Extract the (x, y) coordinate from the center of the cell holding the provided text.  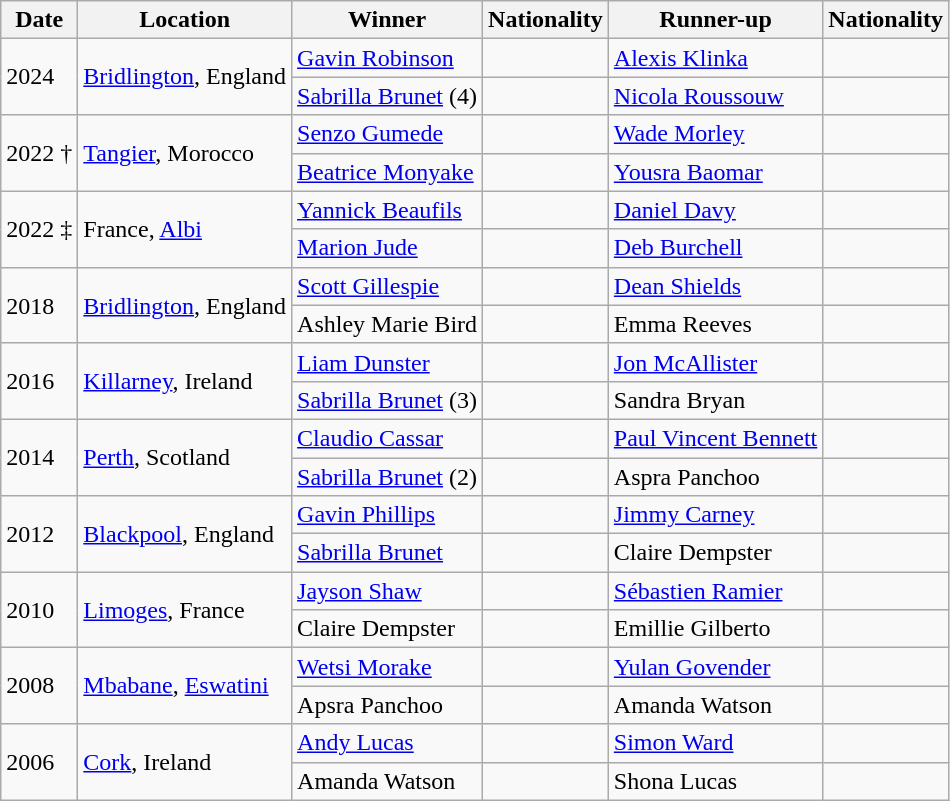
Wetsi Morake (388, 667)
Tangier, Morocco (185, 153)
Jimmy Carney (715, 515)
Ashley Marie Bird (388, 324)
France, Albi (185, 229)
Emillie Gilberto (715, 629)
Jayson Shaw (388, 591)
Sandra Bryan (715, 400)
2008 (40, 686)
Marion Jude (388, 248)
Killarney, Ireland (185, 381)
2024 (40, 77)
Cork, Ireland (185, 762)
Location (185, 20)
Date (40, 20)
Emma Reeves (715, 324)
Blackpool, England (185, 534)
2022 † (40, 153)
Shona Lucas (715, 781)
Senzo Gumede (388, 134)
Mbabane, Eswatini (185, 686)
Scott Gillespie (388, 286)
Deb Burchell (715, 248)
Runner-up (715, 20)
Yannick Beaufils (388, 210)
Claudio Cassar (388, 438)
Nicola Roussouw (715, 96)
Gavin Robinson (388, 58)
2014 (40, 457)
Gavin Phillips (388, 515)
Aspra Panchoo (715, 477)
Sabrilla Brunet (2) (388, 477)
2010 (40, 610)
Simon Ward (715, 743)
2006 (40, 762)
Yousra Baomar (715, 172)
Sabrilla Brunet (3) (388, 400)
Liam Dunster (388, 362)
2018 (40, 305)
2012 (40, 534)
Beatrice Monyake (388, 172)
Andy Lucas (388, 743)
Winner (388, 20)
2022 ‡ (40, 229)
Sébastien Ramier (715, 591)
Yulan Govender (715, 667)
Paul Vincent Bennett (715, 438)
Sabrilla Brunet (4) (388, 96)
Wade Morley (715, 134)
Dean Shields (715, 286)
Perth, Scotland (185, 457)
Jon McAllister (715, 362)
Alexis Klinka (715, 58)
2016 (40, 381)
Limoges, France (185, 610)
Sabrilla Brunet (388, 553)
Daniel Davy (715, 210)
Apsra Panchoo (388, 705)
